Output the [X, Y] coordinate of the center of the cell containing the given text.  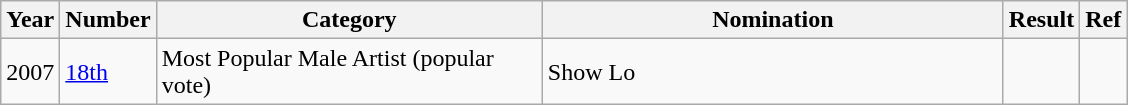
18th [108, 72]
Number [108, 20]
Year [30, 20]
Category [349, 20]
Result [1041, 20]
Nomination [772, 20]
Show Lo [772, 72]
Most Popular Male Artist (popular vote) [349, 72]
Ref [1104, 20]
2007 [30, 72]
